Detect which cell encompasses the target text, then output its (X, Y) center coordinate. 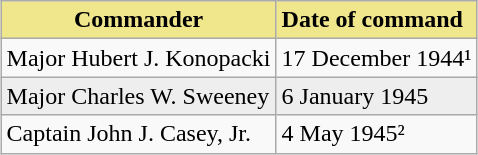
17 December 1944¹ (376, 58)
Major Hubert J. Konopacki (138, 58)
Date of command (376, 20)
4 May 1945² (376, 134)
6 January 1945 (376, 96)
Commander (138, 20)
Captain John J. Casey, Jr. (138, 134)
Major Charles W. Sweeney (138, 96)
